Return [x, y] of the center of cell containing provided text 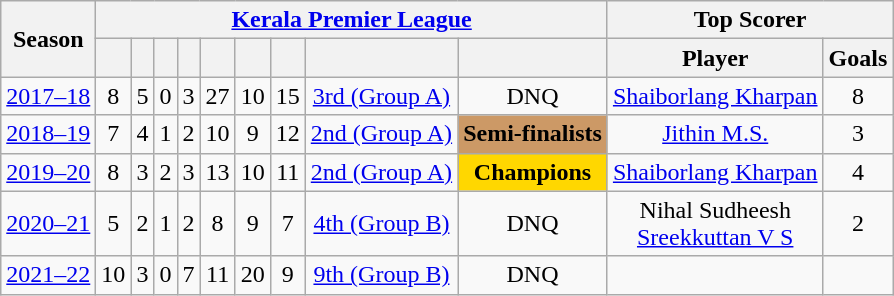
Player [715, 58]
4th (Group B) [381, 224]
Nihal Sudheesh Sreekkuttan V S [715, 224]
27 [218, 96]
2018–19 [48, 134]
15 [288, 96]
2021–22 [48, 275]
2020–21 [48, 224]
Champions [533, 172]
2019–20 [48, 172]
20 [252, 275]
Season [48, 39]
13 [218, 172]
Goals [858, 58]
12 [288, 134]
Semi-finalists [533, 134]
Kerala Premier League [352, 20]
2017–18 [48, 96]
Jithin M.S. [715, 134]
9th (Group B) [381, 275]
3rd (Group A) [381, 96]
Top Scorer [750, 20]
